Provide the [X, Y] coordinate of the cell's center where the given text is located.  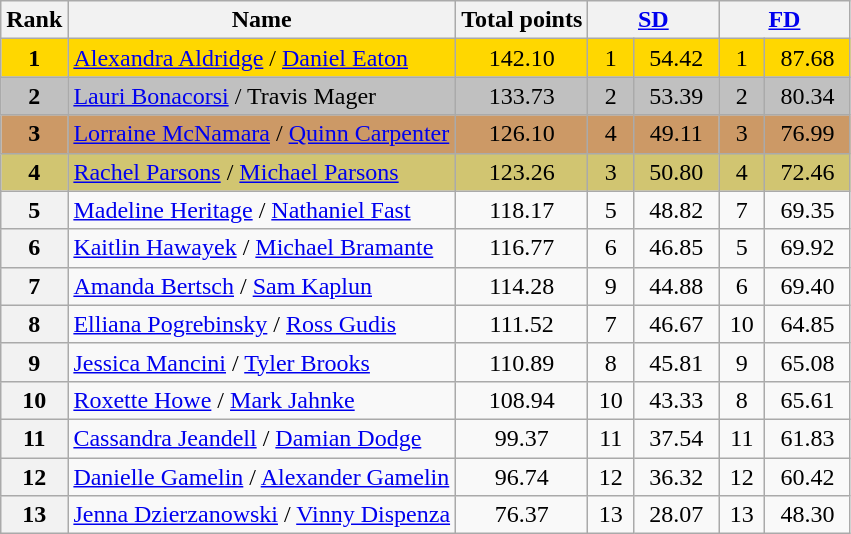
126.10 [522, 134]
108.94 [522, 400]
114.28 [522, 286]
Rank [34, 20]
Total points [522, 20]
Lauri Bonacorsi / Travis Mager [262, 96]
118.17 [522, 210]
142.10 [522, 58]
Alexandra Aldridge / Daniel Eaton [262, 58]
65.08 [808, 362]
46.67 [676, 324]
SD [654, 20]
50.80 [676, 172]
Name [262, 20]
69.92 [808, 248]
87.68 [808, 58]
Kaitlin Hawayek / Michael Bramante [262, 248]
53.39 [676, 96]
133.73 [522, 96]
76.37 [522, 515]
49.11 [676, 134]
36.32 [676, 477]
116.77 [522, 248]
37.54 [676, 438]
Jenna Dzierzanowski / Vinny Dispenza [262, 515]
61.83 [808, 438]
48.30 [808, 515]
44.88 [676, 286]
43.33 [676, 400]
46.85 [676, 248]
FD [784, 20]
48.82 [676, 210]
45.81 [676, 362]
64.85 [808, 324]
76.99 [808, 134]
123.26 [522, 172]
Amanda Bertsch / Sam Kaplun [262, 286]
Jessica Mancini / Tyler Brooks [262, 362]
28.07 [676, 515]
Lorraine McNamara / Quinn Carpenter [262, 134]
Cassandra Jeandell / Damian Dodge [262, 438]
Danielle Gamelin / Alexander Gamelin [262, 477]
Madeline Heritage / Nathaniel Fast [262, 210]
110.89 [522, 362]
111.52 [522, 324]
80.34 [808, 96]
72.46 [808, 172]
69.40 [808, 286]
65.61 [808, 400]
Rachel Parsons / Michael Parsons [262, 172]
54.42 [676, 58]
Roxette Howe / Mark Jahnke [262, 400]
60.42 [808, 477]
96.74 [522, 477]
Elliana Pogrebinsky / Ross Gudis [262, 324]
69.35 [808, 210]
99.37 [522, 438]
